Search for the cell housing the specified text and yield its (x, y) center coordinate. 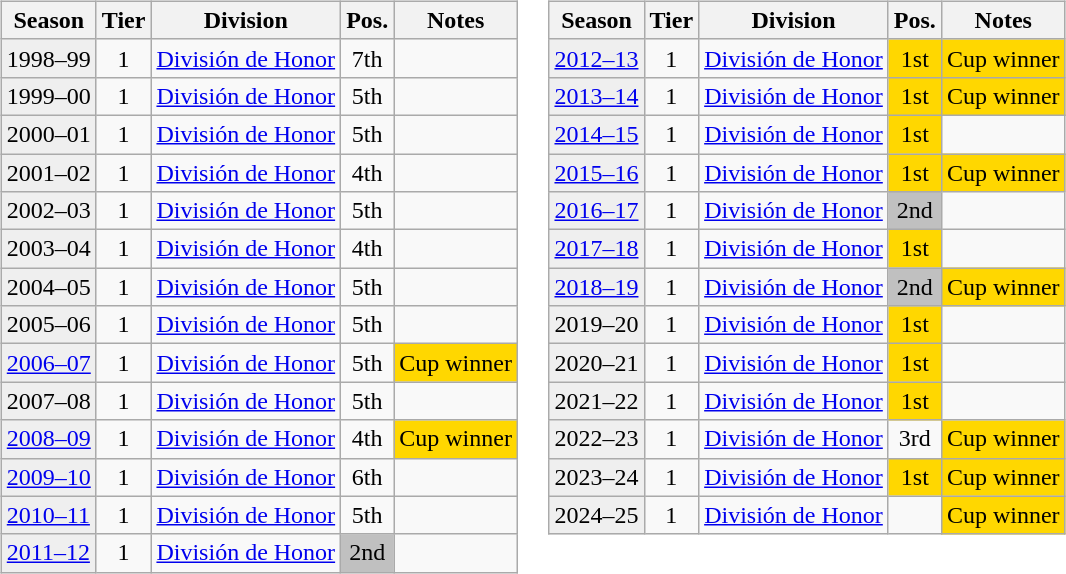
2013–14 (596, 96)
2022–23 (596, 439)
2011–12 (48, 553)
2009–10 (48, 477)
2019–20 (596, 325)
2005–06 (48, 325)
1998–99 (48, 58)
2000–01 (48, 134)
2001–02 (48, 173)
1999–00 (48, 96)
6th (368, 477)
2017–18 (596, 249)
2018–19 (596, 287)
2016–17 (596, 211)
2020–21 (596, 363)
2024–25 (596, 515)
2003–04 (48, 249)
3rd (914, 439)
2015–16 (596, 173)
2014–15 (596, 134)
7th (368, 58)
2010–11 (48, 515)
2008–09 (48, 439)
2023–24 (596, 477)
2012–13 (596, 58)
2007–08 (48, 401)
2021–22 (596, 401)
2004–05 (48, 287)
2006–07 (48, 363)
2002–03 (48, 211)
